Provide the [X, Y] coordinate of the cell's center where the given text is located.  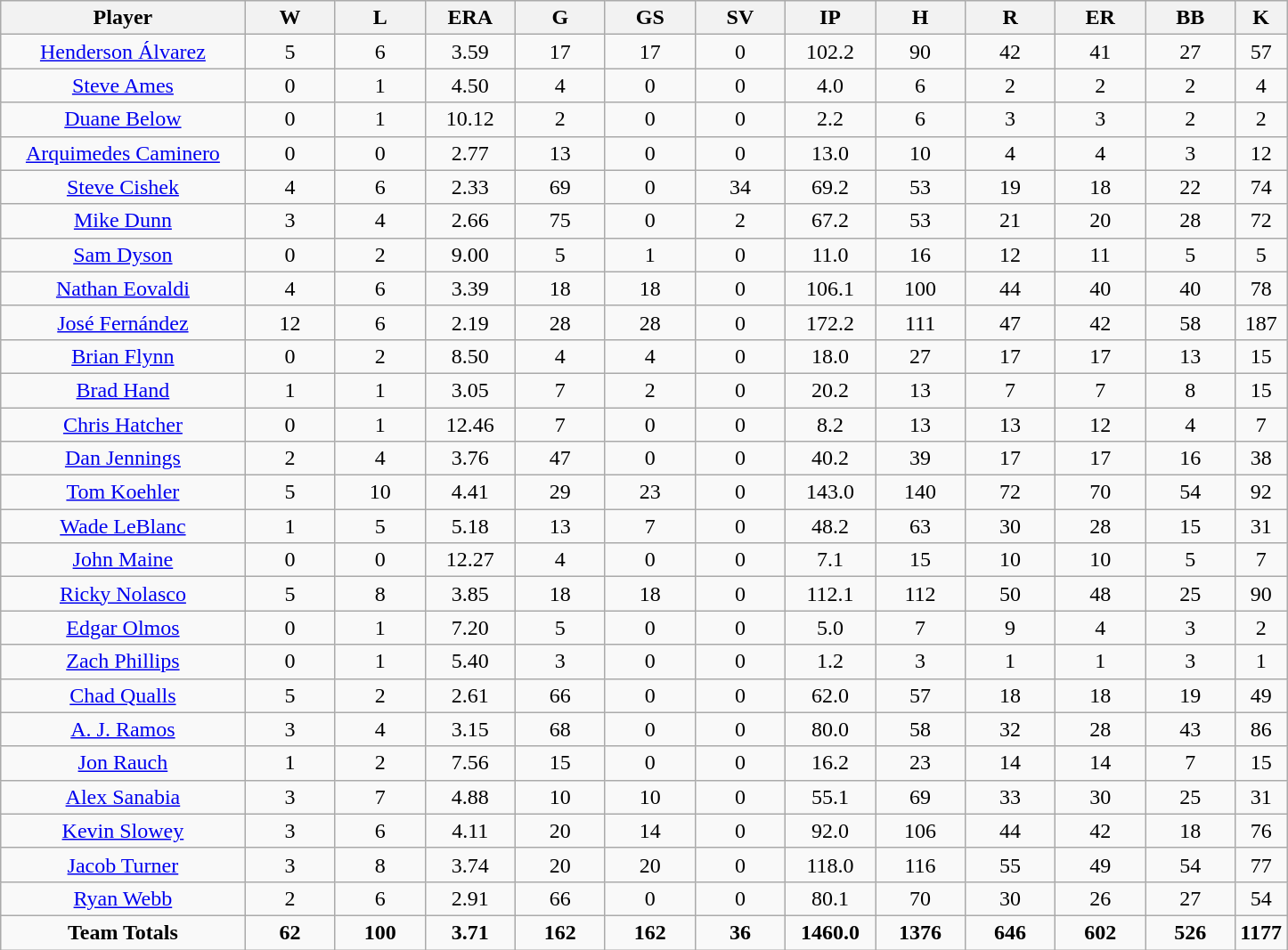
2.77 [470, 153]
118.0 [830, 865]
Edgar Olmos [123, 628]
Brad Hand [123, 390]
1177 [1261, 932]
3.74 [470, 865]
40.2 [830, 459]
BB [1190, 18]
187 [1261, 322]
Chris Hatcher [123, 425]
68 [559, 729]
8.50 [470, 356]
22 [1190, 187]
7.1 [830, 560]
12.27 [470, 560]
92 [1261, 492]
18.0 [830, 356]
SV [739, 18]
Wade LeBlanc [123, 526]
Steve Cishek [123, 187]
Sam Dyson [123, 255]
3.59 [470, 52]
43 [1190, 729]
9 [1010, 628]
4.50 [470, 85]
GS [650, 18]
41 [1101, 52]
67.2 [830, 221]
69.2 [830, 187]
92.0 [830, 831]
55.1 [830, 797]
5.40 [470, 662]
48 [1101, 594]
K [1261, 18]
34 [739, 187]
5.0 [830, 628]
Tom Koehler [123, 492]
55 [1010, 865]
Henderson Álvarez [123, 52]
111 [919, 322]
W [290, 18]
112 [919, 594]
Duane Below [123, 119]
ER [1101, 18]
78 [1261, 288]
L [379, 18]
Player [123, 18]
Ryan Webb [123, 898]
R [1010, 18]
Zach Phillips [123, 662]
2.2 [830, 119]
10.12 [470, 119]
38 [1261, 459]
ERA [470, 18]
62 [290, 932]
646 [1010, 932]
3.76 [470, 459]
3.71 [470, 932]
602 [1101, 932]
80.1 [830, 898]
112.1 [830, 594]
Alex Sanabia [123, 797]
Dan Jennings [123, 459]
12.46 [470, 425]
7.20 [470, 628]
7.56 [470, 763]
29 [559, 492]
2.33 [470, 187]
5.18 [470, 526]
50 [1010, 594]
2.61 [470, 695]
Ricky Nolasco [123, 594]
Brian Flynn [123, 356]
33 [1010, 797]
26 [1101, 898]
63 [919, 526]
143.0 [830, 492]
Team Totals [123, 932]
13.0 [830, 153]
2.91 [470, 898]
9.00 [470, 255]
75 [559, 221]
140 [919, 492]
4.11 [470, 831]
3.15 [470, 729]
74 [1261, 187]
4.0 [830, 85]
8.2 [830, 425]
48.2 [830, 526]
77 [1261, 865]
106.1 [830, 288]
Nathan Eovaldi [123, 288]
3.39 [470, 288]
1460.0 [830, 932]
20.2 [830, 390]
62.0 [830, 695]
John Maine [123, 560]
H [919, 18]
Jacob Turner [123, 865]
2.19 [470, 322]
IP [830, 18]
Jon Rauch [123, 763]
80.0 [830, 729]
Arquimedes Caminero [123, 153]
526 [1190, 932]
36 [739, 932]
3.85 [470, 594]
G [559, 18]
3.05 [470, 390]
21 [1010, 221]
39 [919, 459]
José Fernández [123, 322]
Steve Ames [123, 85]
86 [1261, 729]
1376 [919, 932]
Mike Dunn [123, 221]
1.2 [830, 662]
11.0 [830, 255]
116 [919, 865]
4.88 [470, 797]
32 [1010, 729]
A. J. Ramos [123, 729]
Chad Qualls [123, 695]
172.2 [830, 322]
16.2 [830, 763]
106 [919, 831]
102.2 [830, 52]
Kevin Slowey [123, 831]
11 [1101, 255]
4.41 [470, 492]
76 [1261, 831]
2.66 [470, 221]
